For the text-containing cell, return its midpoint in [x, y] coordinate format. 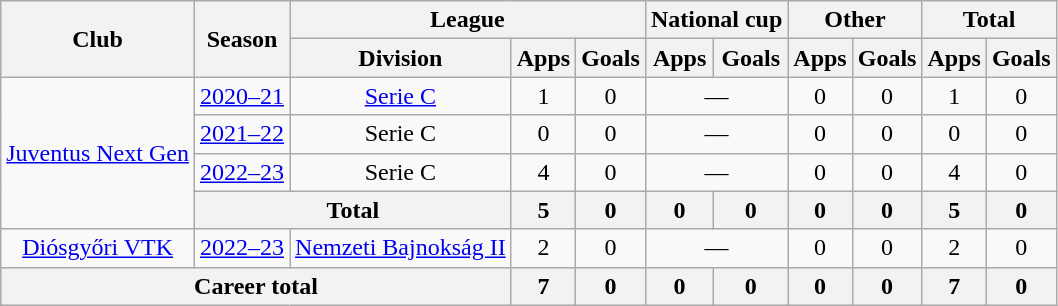
League [468, 20]
Club [98, 39]
2020–21 [242, 96]
Juventus Next Gen [98, 153]
Season [242, 39]
Division [401, 58]
2021–22 [242, 134]
Diósgyőri VTK [98, 248]
Career total [256, 286]
Nemzeti Bajnokság II [401, 248]
Other [855, 20]
National cup [716, 20]
